Search for the cell housing the specified text and yield its (X, Y) center coordinate. 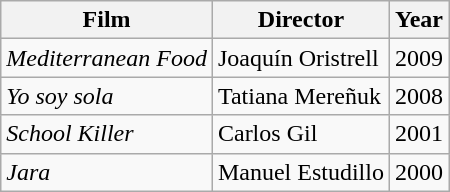
Director (300, 20)
Carlos Gil (300, 134)
2001 (418, 134)
2008 (418, 96)
Mediterranean Food (107, 58)
2009 (418, 58)
School Killer (107, 134)
Jara (107, 172)
Yo soy sola (107, 96)
Manuel Estudillo (300, 172)
Year (418, 20)
2000 (418, 172)
Tatiana Mereñuk (300, 96)
Joaquín Oristrell (300, 58)
Film (107, 20)
